Identify which cell holds the provided text, then report its (x, y) central coordinate. 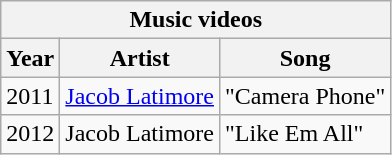
2012 (30, 134)
Artist (140, 58)
Year (30, 58)
Music videos (196, 20)
Song (304, 58)
2011 (30, 96)
"Like Em All" (304, 134)
"Camera Phone" (304, 96)
